Locate the cell with the specified text and output its (X, Y) center coordinate. 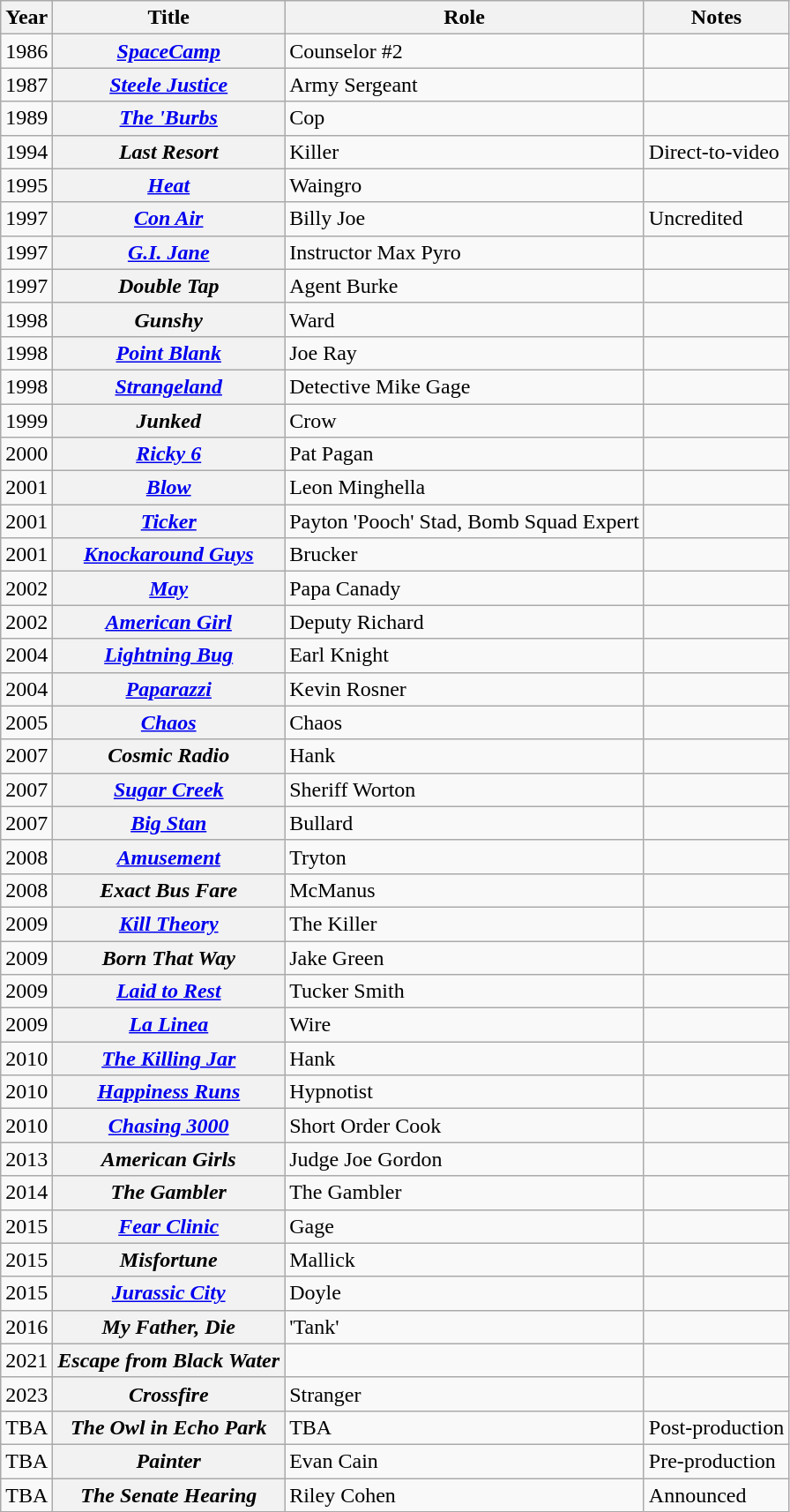
Jurassic City (169, 1293)
Exact Bus Fare (169, 890)
Fear Clinic (169, 1226)
Point Blank (169, 353)
Instructor Max Pyro (465, 252)
Lightning Bug (169, 655)
Title (169, 18)
Crow (465, 421)
Sheriff Worton (465, 790)
Ticker (169, 521)
Post-production (716, 1427)
Notes (716, 18)
Laid to Rest (169, 992)
Papa Canady (465, 588)
Uncredited (716, 219)
Happiness Runs (169, 1092)
American Girls (169, 1159)
The Owl in Echo Park (169, 1427)
American Girl (169, 622)
Cosmic Radio (169, 756)
Heat (169, 185)
1986 (26, 51)
Evan Cain (465, 1461)
Counselor #2 (465, 51)
Knockaround Guys (169, 555)
Mallick (465, 1260)
Chasing 3000 (169, 1126)
2023 (26, 1394)
Last Resort (169, 152)
Joe Ray (465, 353)
Pat Pagan (465, 454)
Painter (169, 1461)
Deputy Richard (465, 622)
McManus (465, 890)
Leon Minghella (465, 488)
Strangeland (169, 386)
The Killing Jar (169, 1059)
May (169, 588)
SpaceCamp (169, 51)
Doyle (465, 1293)
Escape from Black Water (169, 1360)
Payton 'Pooch' Stad, Bomb Squad Expert (465, 521)
Year (26, 18)
Jake Green (465, 957)
My Father, Die (169, 1327)
Double Tap (169, 286)
1989 (26, 118)
La Linea (169, 1025)
Big Stan (169, 823)
Riley Cohen (465, 1495)
2016 (26, 1327)
1999 (26, 421)
Steele Justice (169, 85)
Misfortune (169, 1260)
Earl Knight (465, 655)
Army Sergeant (465, 85)
G.I. Jane (169, 252)
Ward (465, 319)
1995 (26, 185)
Agent Burke (465, 286)
Sugar Creek (169, 790)
Direct-to-video (716, 152)
Billy Joe (465, 219)
Tryton (465, 857)
The Senate Hearing (169, 1495)
Role (465, 18)
Judge Joe Gordon (465, 1159)
Amusement (169, 857)
Hypnotist (465, 1092)
Tucker Smith (465, 992)
'Tank' (465, 1327)
Bullard (465, 823)
Killer (465, 152)
Kevin Rosner (465, 689)
2005 (26, 722)
2014 (26, 1193)
Con Air (169, 219)
Wire (465, 1025)
Blow (169, 488)
Crossfire (169, 1394)
Junked (169, 421)
1994 (26, 152)
2013 (26, 1159)
2021 (26, 1360)
Gage (465, 1226)
Gunshy (169, 319)
The Killer (465, 924)
The 'Burbs (169, 118)
Ricky 6 (169, 454)
Announced (716, 1495)
Brucker (465, 555)
Born That Way (169, 957)
Pre-production (716, 1461)
Cop (465, 118)
2000 (26, 454)
Kill Theory (169, 924)
Paparazzi (169, 689)
1987 (26, 85)
Waingro (465, 185)
Detective Mike Gage (465, 386)
Short Order Cook (465, 1126)
Stranger (465, 1394)
